Return the [X, Y] coordinate for the center point of the cell that contains the specified text.  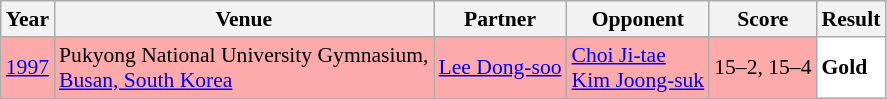
1997 [28, 68]
Pukyong National University Gymnasium,Busan, South Korea [244, 68]
Result [850, 19]
Opponent [638, 19]
Lee Dong-soo [500, 68]
Gold [850, 68]
Score [762, 19]
Venue [244, 19]
Year [28, 19]
Choi Ji-tae Kim Joong-suk [638, 68]
15–2, 15–4 [762, 68]
Partner [500, 19]
